Return [X, Y] of the center of cell containing provided text 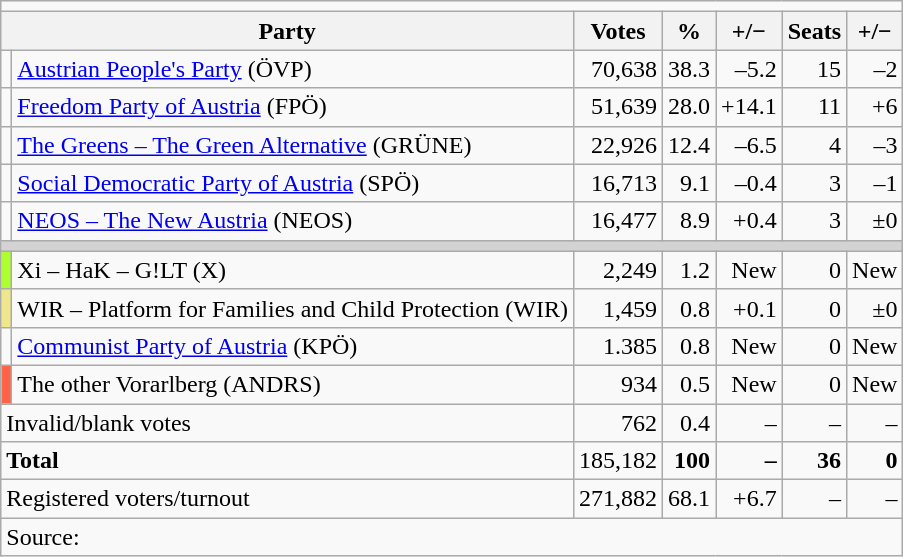
0.4 [690, 423]
+0.4 [750, 221]
NEOS – The New Austria (NEOS) [293, 221]
8.9 [690, 221]
Social Democratic Party of Austria (SPÖ) [293, 183]
–2 [875, 69]
185,182 [618, 461]
+6.7 [750, 499]
16,477 [618, 221]
1.385 [618, 346]
–0.4 [750, 183]
–5.2 [750, 69]
–1 [875, 183]
Votes [618, 31]
Total [288, 461]
0.5 [690, 384]
100 [690, 461]
Austrian People's Party (ÖVP) [293, 69]
70,638 [618, 69]
4 [814, 145]
271,882 [618, 499]
+0.1 [750, 308]
–6.5 [750, 145]
Source: [452, 537]
The Greens – The Green Alternative (GRÜNE) [293, 145]
12.4 [690, 145]
762 [618, 423]
2,249 [618, 270]
Invalid/blank votes [288, 423]
–3 [875, 145]
WIR – Platform for Families and Child Protection (WIR) [293, 308]
Party [288, 31]
Seats [814, 31]
1.2 [690, 270]
+14.1 [750, 107]
1,459 [618, 308]
Communist Party of Austria (KPÖ) [293, 346]
Xi – HaK – G!LT (X) [293, 270]
15 [814, 69]
934 [618, 384]
Registered voters/turnout [288, 499]
36 [814, 461]
+6 [875, 107]
The other Vorarlberg (ANDRS) [293, 384]
11 [814, 107]
38.3 [690, 69]
68.1 [690, 499]
51,639 [618, 107]
22,926 [618, 145]
16,713 [618, 183]
Freedom Party of Austria (FPÖ) [293, 107]
9.1 [690, 183]
% [690, 31]
28.0 [690, 107]
